Output the [x, y] coordinate of the center of the cell containing the given text.  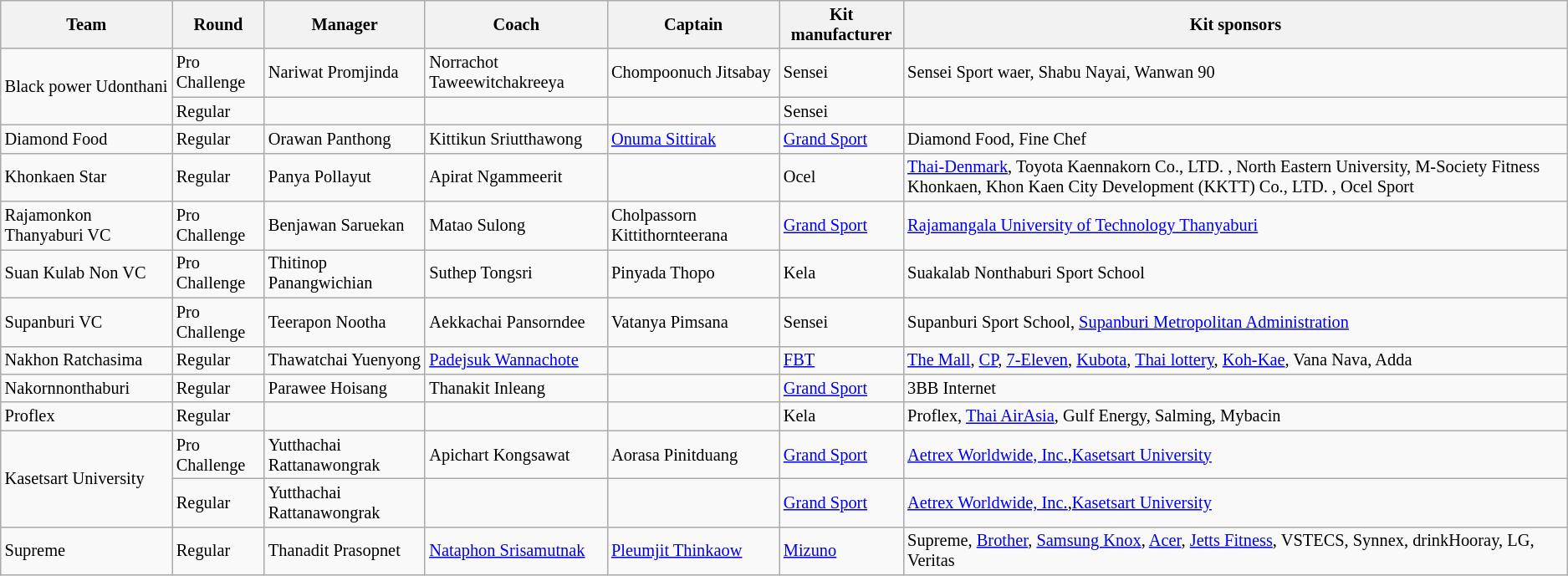
Nariwat Promjinda [345, 73]
Captain [693, 24]
Padejsuk Wannachote [516, 360]
Apichart Kongsawat [516, 455]
Suthep Tongsri [516, 273]
Rajamangala University of Technology Thanyaburi [1236, 226]
Apirat Ngammeerit [516, 177]
Thanakit Inleang [516, 388]
Teerapon Nootha [345, 322]
Kasetsart University [87, 478]
Panya Pollayut [345, 177]
Suan Kulab Non VC [87, 273]
Aekkachai Pansorndee [516, 322]
Parawee Hoisang [345, 388]
Pleumjit Thinkaow [693, 551]
Thawatchai Yuenyong [345, 360]
Supanburi VC [87, 322]
Orawan Panthong [345, 139]
Nakornnonthaburi [87, 388]
Chompoonuch Jitsabay [693, 73]
Manager [345, 24]
Suakalab Nonthaburi Sport School [1236, 273]
Diamond Food [87, 139]
Benjawan Saruekan [345, 226]
Supanburi Sport School, Supanburi Metropolitan Administration [1236, 322]
Cholpassorn Kittithornteerana [693, 226]
Sensei Sport waer, Shabu Nayai, Wanwan 90 [1236, 73]
Proflex, Thai AirAsia, Gulf Energy, Salming, Mybacin [1236, 416]
Coach [516, 24]
Pinyada Thopo [693, 273]
Kit sponsors [1236, 24]
Matao Sulong [516, 226]
3BB Internet [1236, 388]
Kittikun Sriutthawong [516, 139]
Supreme, Brother, Samsung Knox, Acer, Jetts Fitness, VSTECS, Synnex, drinkHooray, LG, Veritas [1236, 551]
Rajamonkon Thanyaburi VC [87, 226]
Round [218, 24]
Thanadit Prasopnet [345, 551]
Ocel [841, 177]
Norrachot Taweewitchakreeya [516, 73]
Proflex [87, 416]
Aorasa Pinitduang [693, 455]
Onuma Sittirak [693, 139]
The Mall, CP, 7-Eleven, Kubota, Thai lottery, Koh-Kae, Vana Nava, Adda [1236, 360]
Diamond Food, Fine Chef [1236, 139]
Khonkaen Star [87, 177]
Mizuno [841, 551]
Supreme [87, 551]
Nakhon Ratchasima [87, 360]
Thitinop Panangwichian [345, 273]
Nataphon Srisamutnak [516, 551]
Vatanya Pimsana [693, 322]
Team [87, 24]
FBT [841, 360]
Kit manufacturer [841, 24]
Black power Udonthani [87, 87]
